Scan for the cell matching the given text and deliver its (x, y) coordinate at center. 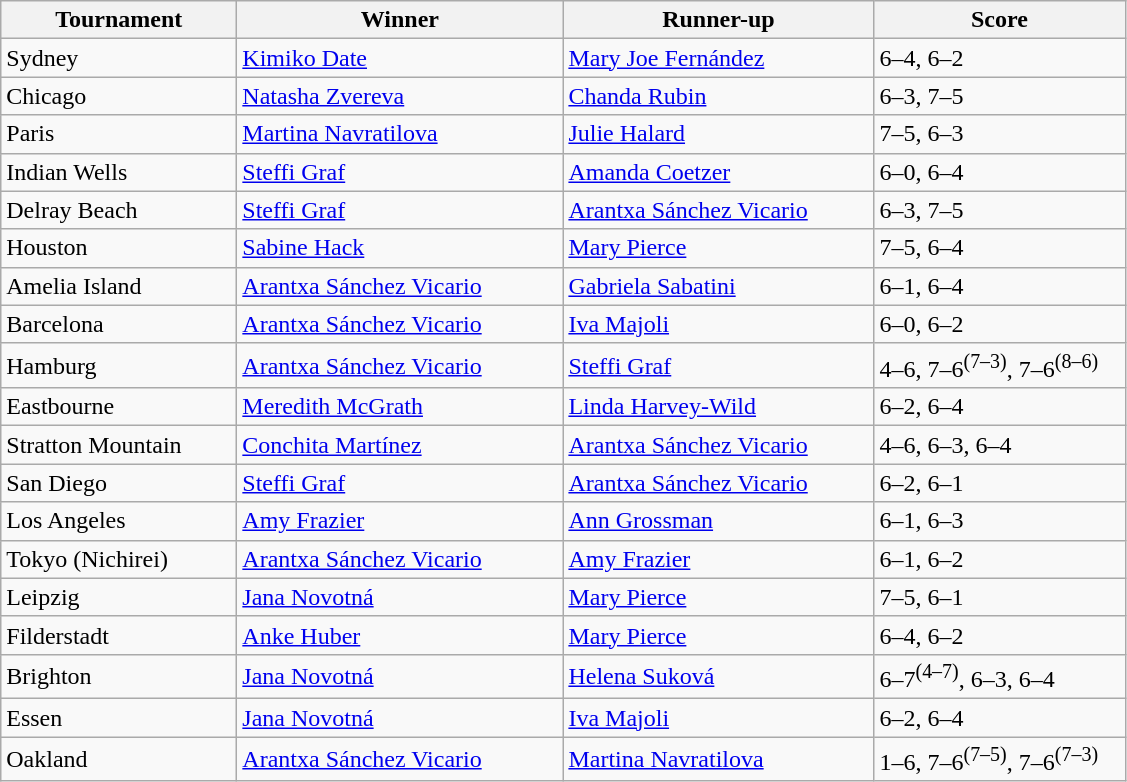
6–2, 6–1 (1000, 483)
Paris (119, 134)
Essen (119, 718)
Chicago (119, 96)
Sabine Hack (400, 248)
Hamburg (119, 366)
6–1, 6–3 (1000, 521)
San Diego (119, 483)
Meredith McGrath (400, 407)
7–5, 6–1 (1000, 597)
Conchita Martínez (400, 445)
4–6, 6–3, 6–4 (1000, 445)
6–1, 6–2 (1000, 559)
Tokyo (Nichirei) (119, 559)
Tournament (119, 20)
6–0, 6–2 (1000, 324)
6–0, 6–4 (1000, 172)
Stratton Mountain (119, 445)
Oakland (119, 760)
Amelia Island (119, 286)
Ann Grossman (718, 521)
Natasha Zvereva (400, 96)
4–6, 7–6(7–3), 7–6(8–6) (1000, 366)
Barcelona (119, 324)
Julie Halard (718, 134)
Gabriela Sabatini (718, 286)
Brighton (119, 676)
Winner (400, 20)
Indian Wells (119, 172)
Mary Joe Fernández (718, 58)
Linda Harvey-Wild (718, 407)
Kimiko Date (400, 58)
Filderstadt (119, 635)
Los Angeles (119, 521)
Runner-up (718, 20)
7–5, 6–3 (1000, 134)
Delray Beach (119, 210)
Score (1000, 20)
1–6, 7–6(7–5), 7–6(7–3) (1000, 760)
Helena Suková (718, 676)
Houston (119, 248)
Amanda Coetzer (718, 172)
Chanda Rubin (718, 96)
Anke Huber (400, 635)
6–1, 6–4 (1000, 286)
7–5, 6–4 (1000, 248)
Sydney (119, 58)
Eastbourne (119, 407)
Leipzig (119, 597)
6–7(4–7), 6–3, 6–4 (1000, 676)
